Pinpoint the cell where the given text exists, returning its (X, Y) midpoint coordinate. 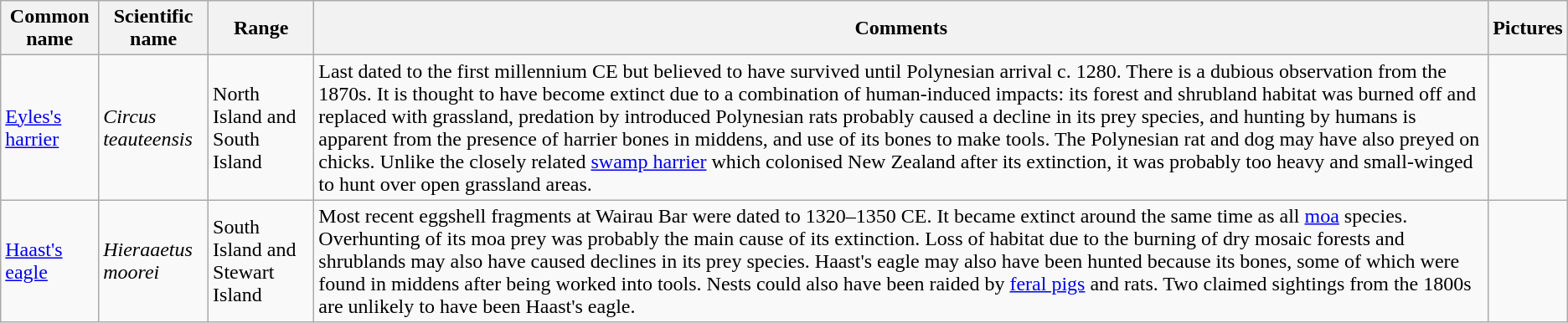
South Island and Stewart Island (261, 261)
Pictures (1528, 28)
Comments (901, 28)
Circus teauteensis (154, 127)
Scientific name (154, 28)
Eyles's harrier (50, 127)
Common name (50, 28)
Range (261, 28)
North Island and South Island (261, 127)
Haast's eagle (50, 261)
Hieraaetus moorei (154, 261)
